For the text-containing cell, return its midpoint in [X, Y] coordinate format. 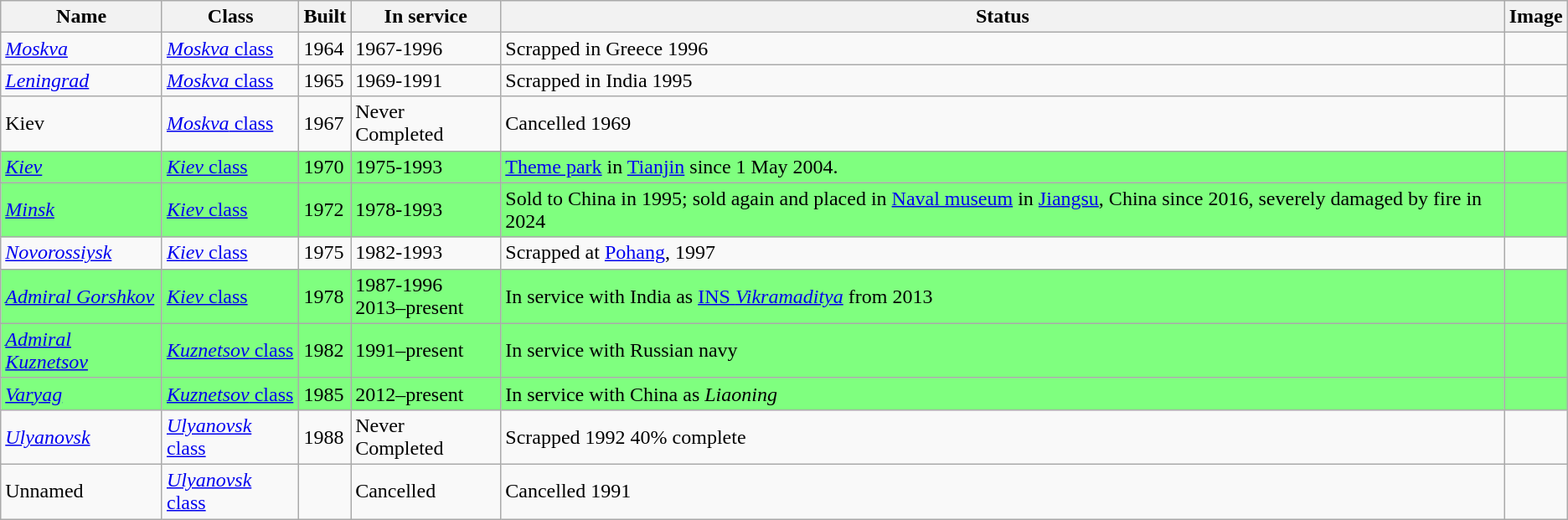
Unnamed [82, 491]
2012–present [426, 394]
1982 [325, 350]
1967 [325, 124]
Ulyanovsk [82, 437]
1985 [325, 394]
Admiral Gorshkov [82, 296]
Scrapped in Greece 1996 [1003, 49]
1978 [325, 296]
Cancelled 1969 [1003, 124]
In service with India as INS Vikramaditya from 2013 [1003, 296]
1991–present [426, 350]
1988 [325, 437]
1969-1991 [426, 80]
1982-1993 [426, 253]
1987-19962013–present [426, 296]
1975 [325, 253]
Class [230, 17]
1964 [325, 49]
Novorossiysk [82, 253]
Minsk [82, 209]
Theme park in Tianjin since 1 May 2004. [1003, 167]
1972 [325, 209]
1965 [325, 80]
Cancelled [426, 491]
Name [82, 17]
Leningrad [82, 80]
1978-1993 [426, 209]
In service with China as Liaoning [1003, 394]
Cancelled 1991 [1003, 491]
Scrapped at Pohang, 1997 [1003, 253]
Admiral Kuznetsov [82, 350]
Sold to China in 1995; sold again and placed in Naval museum in Jiangsu, China since 2016, severely damaged by fire in 2024 [1003, 209]
Varyag [82, 394]
Built [325, 17]
In service with Russian navy [1003, 350]
1967-1996 [426, 49]
Status [1003, 17]
Scrapped 1992 40% complete [1003, 437]
In service [426, 17]
Scrapped in India 1995 [1003, 80]
1975-1993 [426, 167]
Image [1536, 17]
1970 [325, 167]
Moskva [82, 49]
